From the cell containing the given text, extract its center point as [X, Y] coordinate. 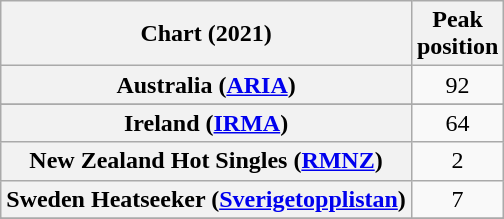
64 [457, 123]
Chart (2021) [206, 34]
Peakposition [457, 34]
Australia (ARIA) [206, 85]
92 [457, 85]
Ireland (IRMA) [206, 123]
New Zealand Hot Singles (RMNZ) [206, 161]
Sweden Heatseeker (Sverigetopplistan) [206, 199]
2 [457, 161]
7 [457, 199]
